Scan for the cell matching the given text and deliver its [x, y] coordinate at center. 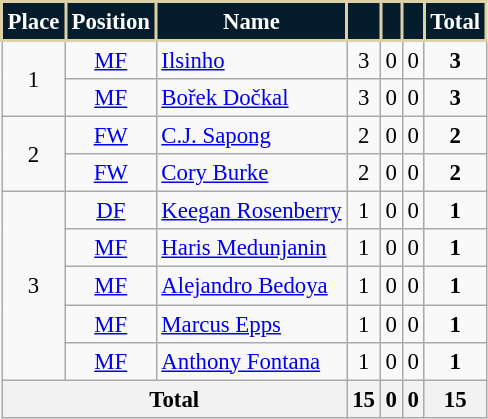
Position [110, 22]
C.J. Sapong [252, 136]
Keegan Rosenberry [252, 211]
Name [252, 22]
Ilsinho [252, 60]
Haris Medunjanin [252, 249]
Bořek Dočkal [252, 98]
Place [34, 22]
Marcus Epps [252, 324]
Alejandro Bedoya [252, 286]
Cory Burke [252, 173]
Anthony Fontana [252, 361]
DF [110, 211]
